Provide the (X, Y) coordinate of the cell's center where the given text is located.  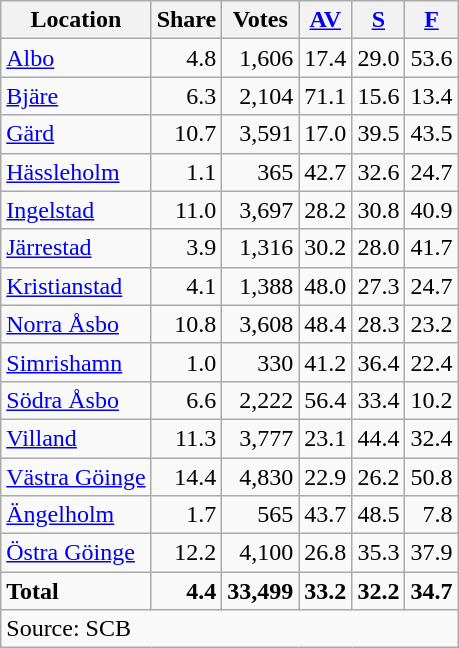
4,100 (260, 553)
10.7 (186, 134)
2,222 (260, 400)
34.7 (432, 591)
Norra Åsbo (76, 324)
48.4 (326, 324)
4.8 (186, 58)
17.0 (326, 134)
3,591 (260, 134)
30.2 (326, 248)
50.8 (432, 477)
3,608 (260, 324)
28.2 (326, 210)
2,104 (260, 96)
43.5 (432, 134)
Total (76, 591)
565 (260, 515)
32.2 (378, 591)
4,830 (260, 477)
14.4 (186, 477)
1,316 (260, 248)
41.7 (432, 248)
42.7 (326, 172)
32.6 (378, 172)
4.4 (186, 591)
1,606 (260, 58)
Kristianstad (76, 286)
3.9 (186, 248)
32.4 (432, 438)
Ängelholm (76, 515)
23.2 (432, 324)
23.1 (326, 438)
Södra Åsbo (76, 400)
41.2 (326, 362)
28.0 (378, 248)
15.6 (378, 96)
Share (186, 20)
26.8 (326, 553)
10.8 (186, 324)
56.4 (326, 400)
Gärd (76, 134)
330 (260, 362)
71.1 (326, 96)
3,697 (260, 210)
44.4 (378, 438)
6.3 (186, 96)
Bjäre (76, 96)
Location (76, 20)
27.3 (378, 286)
Västra Göinge (76, 477)
13.4 (432, 96)
Järrestad (76, 248)
30.8 (378, 210)
1.0 (186, 362)
7.8 (432, 515)
1.7 (186, 515)
10.2 (432, 400)
36.4 (378, 362)
12.2 (186, 553)
48.5 (378, 515)
Source: SCB (230, 629)
11.0 (186, 210)
33,499 (260, 591)
Votes (260, 20)
29.0 (378, 58)
22.9 (326, 477)
43.7 (326, 515)
28.3 (378, 324)
S (378, 20)
365 (260, 172)
3,777 (260, 438)
Simrishamn (76, 362)
37.9 (432, 553)
17.4 (326, 58)
F (432, 20)
26.2 (378, 477)
1.1 (186, 172)
22.4 (432, 362)
1,388 (260, 286)
6.6 (186, 400)
AV (326, 20)
Östra Göinge (76, 553)
4.1 (186, 286)
53.6 (432, 58)
Villand (76, 438)
Hässleholm (76, 172)
Ingelstad (76, 210)
39.5 (378, 134)
Albo (76, 58)
48.0 (326, 286)
33.4 (378, 400)
11.3 (186, 438)
35.3 (378, 553)
40.9 (432, 210)
33.2 (326, 591)
